Find where the given text appears and provide that cell's center as [x, y] coordinate. 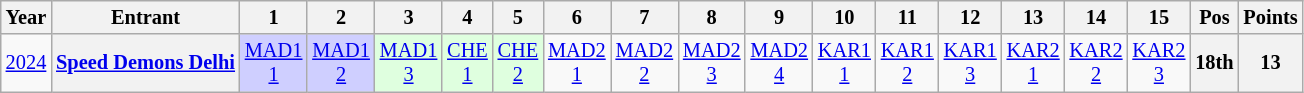
2 [340, 17]
9 [778, 17]
MAD22 [644, 63]
Points [1271, 17]
Entrant [146, 17]
KAR13 [970, 63]
KAR21 [1034, 63]
12 [970, 17]
3 [408, 17]
5 [518, 17]
MAD24 [778, 63]
KAR22 [1096, 63]
KAR23 [1158, 63]
7 [644, 17]
10 [844, 17]
Year [26, 17]
MAD21 [576, 63]
KAR11 [844, 63]
11 [908, 17]
CHE2 [518, 63]
2024 [26, 63]
8 [712, 17]
MAD12 [340, 63]
6 [576, 17]
1 [274, 17]
15 [1158, 17]
14 [1096, 17]
MAD13 [408, 63]
18th [1214, 63]
4 [467, 17]
CHE1 [467, 63]
KAR12 [908, 63]
MAD23 [712, 63]
Speed Demons Delhi [146, 63]
MAD11 [274, 63]
Pos [1214, 17]
